Return the [X, Y] coordinate for the center point of the cell that contains the specified text.  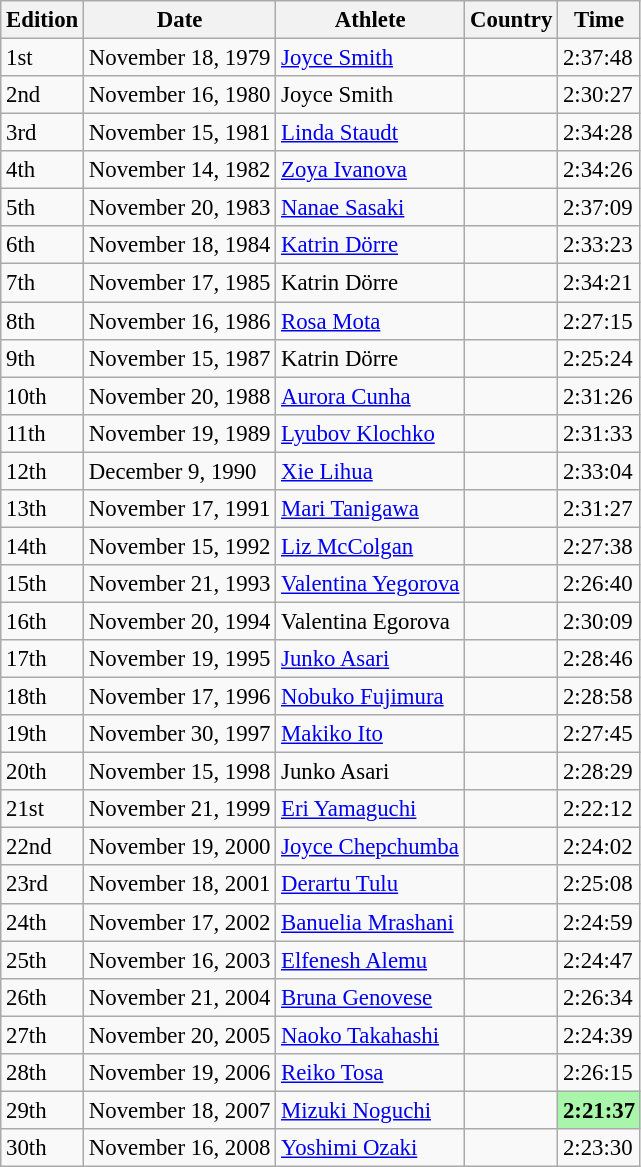
2:37:09 [600, 208]
2:34:21 [600, 283]
4th [42, 170]
November 20, 1994 [180, 621]
2:25:24 [600, 358]
Valentina Yegorova [370, 584]
2:22:12 [600, 809]
25th [42, 960]
November 18, 1984 [180, 245]
15th [42, 584]
5th [42, 208]
Date [180, 20]
2:24:39 [600, 1035]
Bruna Genovese [370, 997]
November 17, 1985 [180, 283]
Aurora Cunha [370, 396]
November 16, 1980 [180, 95]
Nanae Sasaki [370, 208]
Joyce Chepchumba [370, 847]
2:27:45 [600, 734]
November 21, 1999 [180, 809]
2:27:15 [600, 321]
Nobuko Fujimura [370, 697]
24th [42, 922]
Eri Yamaguchi [370, 809]
8th [42, 321]
November 14, 1982 [180, 170]
2:31:33 [600, 433]
28th [42, 1073]
2:27:38 [600, 546]
November 15, 1998 [180, 772]
November 20, 1983 [180, 208]
2:24:02 [600, 847]
20th [42, 772]
19th [42, 734]
2:30:09 [600, 621]
2:31:26 [600, 396]
November 19, 1995 [180, 659]
November 21, 1993 [180, 584]
2:26:40 [600, 584]
2:33:23 [600, 245]
Elfenesh Alemu [370, 960]
11th [42, 433]
9th [42, 358]
23rd [42, 885]
2:24:47 [600, 960]
7th [42, 283]
November 16, 2003 [180, 960]
November 18, 2001 [180, 885]
Country [512, 20]
1st [42, 58]
13th [42, 509]
Mizuki Noguchi [370, 1110]
Athlete [370, 20]
November 30, 1997 [180, 734]
November 19, 1989 [180, 433]
November 21, 2004 [180, 997]
Yoshimi Ozaki [370, 1148]
12th [42, 471]
2:28:46 [600, 659]
2:26:15 [600, 1073]
2:28:58 [600, 697]
16th [42, 621]
November 18, 2007 [180, 1110]
2:28:29 [600, 772]
2:23:30 [600, 1148]
November 16, 1986 [180, 321]
November 17, 2002 [180, 922]
November 17, 1996 [180, 697]
Banuelia Mrashani [370, 922]
Liz McColgan [370, 546]
10th [42, 396]
Linda Staudt [370, 133]
Mari Tanigawa [370, 509]
2:30:27 [600, 95]
November 15, 1981 [180, 133]
2:34:26 [600, 170]
18th [42, 697]
November 19, 2000 [180, 847]
November 17, 1991 [180, 509]
6th [42, 245]
December 9, 1990 [180, 471]
2:25:08 [600, 885]
17th [42, 659]
30th [42, 1148]
26th [42, 997]
Zoya Ivanova [370, 170]
November 16, 2008 [180, 1148]
November 20, 2005 [180, 1035]
Rosa Mota [370, 321]
21st [42, 809]
Derartu Tulu [370, 885]
Reiko Tosa [370, 1073]
2:21:37 [600, 1110]
Xie Lihua [370, 471]
Lyubov Klochko [370, 433]
27th [42, 1035]
November 20, 1988 [180, 396]
2:24:59 [600, 922]
Time [600, 20]
2:33:04 [600, 471]
3rd [42, 133]
November 19, 2006 [180, 1073]
2:26:34 [600, 997]
2:31:27 [600, 509]
Edition [42, 20]
2:34:28 [600, 133]
Valentina Egorova [370, 621]
Naoko Takahashi [370, 1035]
November 15, 1992 [180, 546]
2nd [42, 95]
22nd [42, 847]
29th [42, 1110]
Makiko Ito [370, 734]
2:37:48 [600, 58]
November 18, 1979 [180, 58]
14th [42, 546]
November 15, 1987 [180, 358]
